Extract the (x, y) coordinate from the center of the cell holding the provided text.  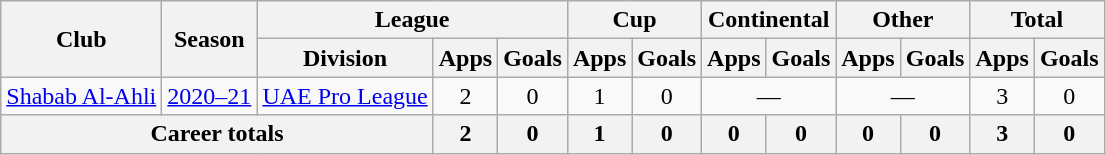
Career totals (217, 134)
UAE Pro League (345, 96)
Total (1037, 20)
2020–21 (210, 96)
Division (345, 58)
League (412, 20)
Season (210, 39)
Continental (769, 20)
Cup (634, 20)
Shabab Al-Ahli (82, 96)
Club (82, 39)
Other (903, 20)
